From the cell containing the given text, extract its center point as (X, Y) coordinate. 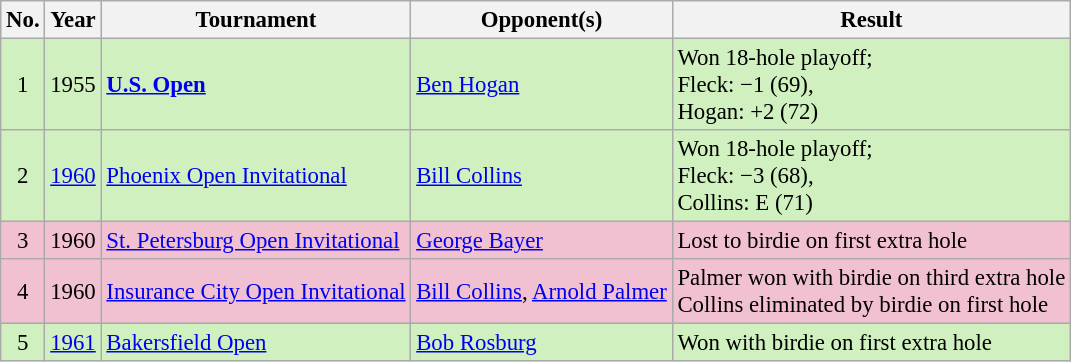
Result (871, 20)
Opponent(s) (542, 20)
Bill Collins (542, 176)
Insurance City Open Invitational (256, 292)
St. Petersburg Open Invitational (256, 241)
Won 18-hole playoff;Fleck: −3 (68),Collins: E (71) (871, 176)
Bakersfield Open (256, 343)
Lost to birdie on first extra hole (871, 241)
Palmer won with birdie on third extra holeCollins eliminated by birdie on first hole (871, 292)
No. (23, 20)
Won with birdie on first extra hole (871, 343)
Tournament (256, 20)
3 (23, 241)
Year (73, 20)
Phoenix Open Invitational (256, 176)
Won 18-hole playoff;Fleck: −1 (69),Hogan: +2 (72) (871, 85)
1961 (73, 343)
2 (23, 176)
1 (23, 85)
Bob Rosburg (542, 343)
4 (23, 292)
5 (23, 343)
Bill Collins, Arnold Palmer (542, 292)
U.S. Open (256, 85)
1955 (73, 85)
George Bayer (542, 241)
Ben Hogan (542, 85)
